Identify which cell holds the provided text, then report its (x, y) central coordinate. 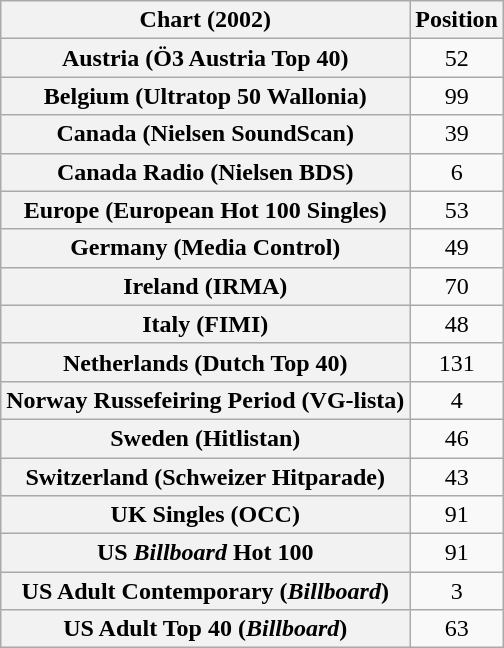
46 (457, 438)
4 (457, 400)
UK Singles (OCC) (206, 515)
43 (457, 477)
Austria (Ö3 Austria Top 40) (206, 58)
Position (457, 20)
Canada (Nielsen SoundScan) (206, 134)
Chart (2002) (206, 20)
52 (457, 58)
US Adult Top 40 (Billboard) (206, 629)
US Billboard Hot 100 (206, 553)
Italy (FIMI) (206, 324)
48 (457, 324)
US Adult Contemporary (Billboard) (206, 591)
Norway Russefeiring Period (VG-lista) (206, 400)
63 (457, 629)
Belgium (Ultratop 50 Wallonia) (206, 96)
70 (457, 286)
Europe (European Hot 100 Singles) (206, 210)
Ireland (IRMA) (206, 286)
Canada Radio (Nielsen BDS) (206, 172)
3 (457, 591)
Switzerland (Schweizer Hitparade) (206, 477)
99 (457, 96)
131 (457, 362)
Netherlands (Dutch Top 40) (206, 362)
Germany (Media Control) (206, 248)
53 (457, 210)
39 (457, 134)
6 (457, 172)
49 (457, 248)
Sweden (Hitlistan) (206, 438)
